Return the [x, y] coordinate for the center point of the cell that contains the specified text.  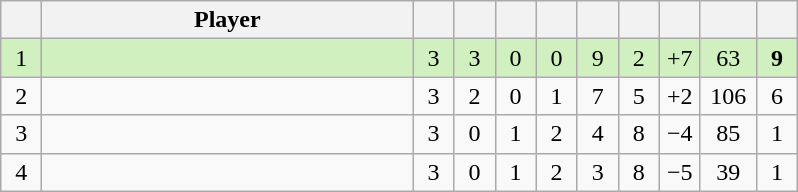
+7 [680, 58]
Player [228, 20]
−4 [680, 134]
39 [728, 172]
7 [598, 96]
63 [728, 58]
6 [776, 96]
106 [728, 96]
+2 [680, 96]
5 [638, 96]
−5 [680, 172]
85 [728, 134]
